Search for the cell housing the specified text and yield its (X, Y) center coordinate. 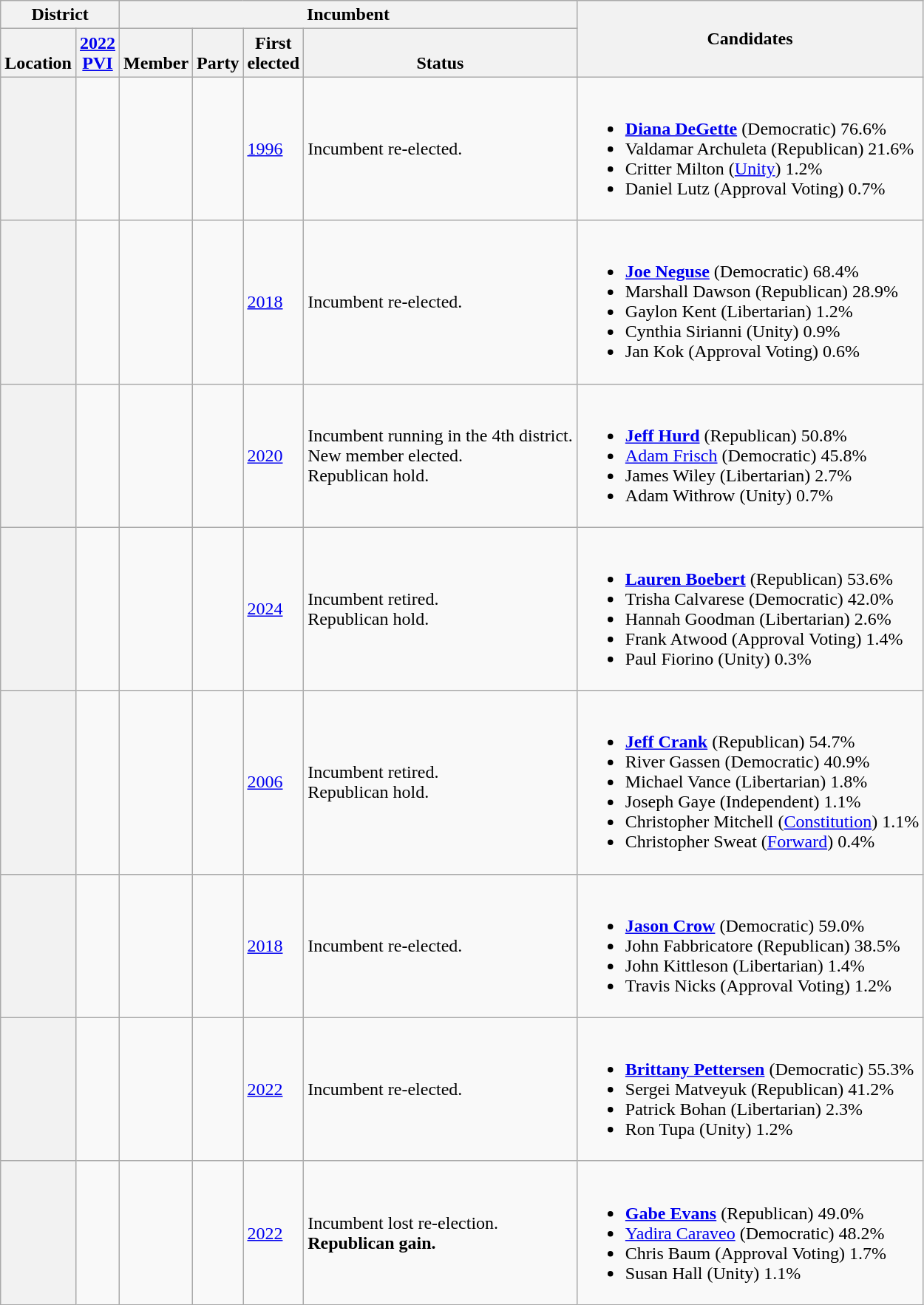
2022PVI (98, 53)
Firstelected (274, 53)
Member (157, 53)
Location (38, 53)
Gabe Evans (Republican) 49.0%Yadira Caraveo (Democratic) 48.2%Chris Baum (Approval Voting) 1.7%Susan Hall (Unity) 1.1% (750, 1233)
Party (218, 53)
Jeff Hurd (Republican) 50.8%Adam Frisch (Democratic) 45.8%James Wiley (Libertarian) 2.7%Adam Withrow (Unity) 0.7% (750, 455)
Incumbent running in the 4th district.New member elected.Republican hold. (441, 455)
Status (441, 53)
2024 (274, 609)
Candidates (750, 38)
2006 (274, 782)
Jason Crow (Democratic) 59.0%John Fabbricatore (Republican) 38.5%John Kittleson (Libertarian) 1.4%Travis Nicks (Approval Voting) 1.2% (750, 946)
District (61, 15)
Diana DeGette (Democratic) 76.6%Valdamar Archuleta (Republican) 21.6%Critter Milton (Unity) 1.2%Daniel Lutz (Approval Voting) 0.7% (750, 149)
Incumbent lost re-election.Republican gain. (441, 1233)
Incumbent (349, 15)
2020 (274, 455)
Brittany Pettersen (Democratic) 55.3%Sergei Matveyuk (Republican) 41.2%Patrick Bohan (Libertarian) 2.3%Ron Tupa (Unity) 1.2% (750, 1089)
1996 (274, 149)
